Find where the given text appears and provide that cell's center as (x, y) coordinate. 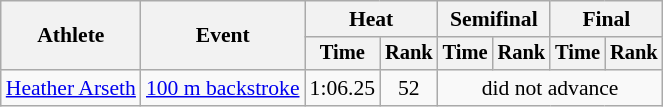
Semifinal (494, 19)
Event (223, 36)
52 (409, 88)
100 m backstroke (223, 88)
did not advance (550, 88)
Final (606, 19)
Athlete (71, 36)
1:06.25 (342, 88)
Heat (372, 19)
Heather Arseth (71, 88)
